Scan for the cell matching the given text and deliver its [x, y] coordinate at center. 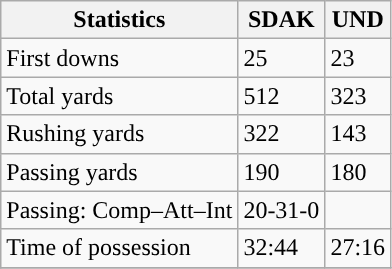
SDAK [282, 20]
512 [282, 96]
UND [358, 20]
Passing yards [120, 172]
190 [282, 172]
322 [282, 134]
Total yards [120, 96]
32:44 [282, 248]
27:16 [358, 248]
20-31-0 [282, 210]
Passing: Comp–Att–Int [120, 210]
Rushing yards [120, 134]
First downs [120, 58]
323 [358, 96]
Time of possession [120, 248]
23 [358, 58]
Statistics [120, 20]
143 [358, 134]
180 [358, 172]
25 [282, 58]
